Output the [x, y] coordinate of the center of the cell containing the given text.  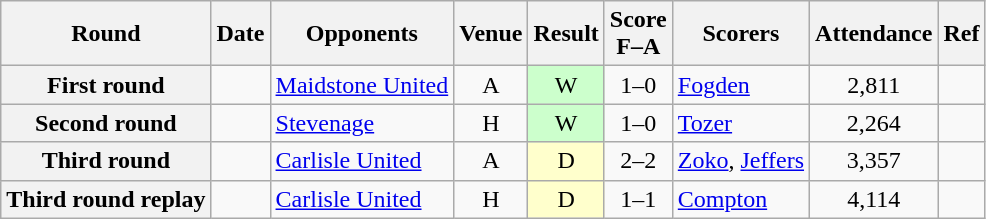
Fogden [740, 85]
Scorers [740, 34]
2,811 [874, 85]
Tozer [740, 123]
Opponents [362, 34]
Maidstone United [362, 85]
Compton [740, 199]
Third round [106, 161]
Venue [491, 34]
Result [566, 34]
Third round replay [106, 199]
Date [240, 34]
4,114 [874, 199]
ScoreF–A [638, 34]
3,357 [874, 161]
Round [106, 34]
First round [106, 85]
1–1 [638, 199]
Zoko, Jeffers [740, 161]
Attendance [874, 34]
2,264 [874, 123]
Second round [106, 123]
2–2 [638, 161]
Stevenage [362, 123]
Ref [962, 34]
